Detect which cell encompasses the target text, then output its [x, y] center coordinate. 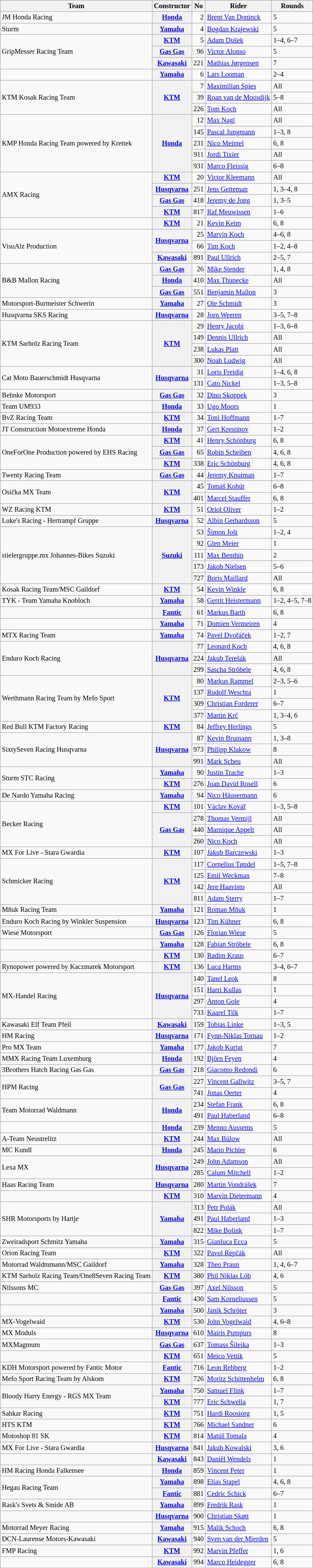
610 [198, 1333]
Marvin Koch [239, 235]
KTM Kosak Racing Team [76, 97]
1–2, 4–8 [292, 246]
Luca Harms [239, 967]
Sturm [76, 29]
MTX Racing Team [76, 635]
Petr Polák [239, 1207]
Fredrik Rask [239, 1505]
JT Construction Motoextreme Honda [76, 429]
130 [198, 956]
Stefan Frank [239, 1104]
Matúš Tomala [239, 1436]
1, 4, 8 [292, 269]
Luke's Racing - Hertrampf Gruppe [76, 521]
Henry Schönburg [239, 441]
Suzuki [172, 555]
Red Bull KTM Factory Racing [76, 727]
Orion Racing Team [76, 1253]
Zweiradsport Schmitz Yamaha [76, 1242]
Menno Aussems [239, 1127]
John Adamson [239, 1162]
3–5, 7 [292, 1081]
Mefo Sport Racing Team by Alskom [76, 1379]
Loris Freidig [239, 372]
Behnke Motorsport [76, 395]
Jonas Oerter [239, 1093]
45 [198, 487]
137 [198, 693]
Rudolf Weschta [239, 693]
3–4, 6–7 [292, 967]
Constructor [172, 6]
224 [198, 658]
Nico Häusermann [239, 796]
149 [198, 338]
Werthmann Racing Team by Mefo Sport [76, 698]
Gianluca Ecca [239, 1242]
Giacomo Redondi [239, 1070]
Husqvarna SKS Racing [76, 315]
Mario Pichler [239, 1150]
Boris Maillard [239, 578]
21 [198, 223]
Thomas Vermijl [239, 818]
Roman Mňuk [239, 910]
Markus Rammel [239, 681]
3Brothers Hatch Racing Gas Gas [76, 1070]
94 [198, 796]
7–8 [292, 875]
Leonard Koch [239, 647]
430 [198, 1299]
stielergruppe.mx Johannes-Bikes Suzuki [76, 555]
Mike Bolink [239, 1230]
101 [198, 807]
GripMesser Racing Team [76, 52]
27 [198, 303]
Fynn-Niklas Tornau [239, 1036]
551 [198, 292]
Victor Alonso [239, 52]
Team [76, 6]
Pascal Jungmann [239, 132]
HTS KTM [76, 1425]
Markus Barth [239, 612]
37 [198, 429]
726 [198, 1379]
HM Racing Honda Falkensee [76, 1470]
145 [198, 132]
Mňuk Racing Team [76, 910]
891 [198, 258]
142 [198, 887]
Joan David Rosell [239, 784]
Kevin Winkle [239, 590]
A-Team Neustrelitz [76, 1139]
1, 4, 6–7 [292, 1265]
401 [198, 498]
300 [198, 361]
297 [198, 1001]
31 [198, 372]
Václav Kovář [239, 807]
Paul Ullrich [239, 258]
Kawasaki Elf Team Pfeil [76, 1024]
Lexa MX [76, 1168]
58 [198, 601]
1, 6 [292, 1551]
Max Benthin [239, 555]
Calum Mitchell [239, 1173]
843 [198, 1459]
Mathias Jørgensen [239, 63]
Rider [239, 6]
322 [198, 1253]
SHR Motorsports by Hartje [76, 1218]
28 [198, 315]
766 [198, 1425]
Cornelius Tøndel [239, 864]
Cat Moto Bauerschmidt Husqvarna [76, 377]
899 [198, 1505]
39 [198, 98]
1–2, 4 [292, 532]
915 [198, 1528]
87 [198, 738]
245 [198, 1150]
299 [198, 669]
1–3, 5 [292, 1024]
107 [198, 853]
Tanel Leok [239, 978]
54 [198, 590]
Bogdan Krajewski [239, 29]
Max Nagl [239, 120]
Phil Niklas Löb [239, 1276]
Oriol Oliver [239, 509]
Theo Praun [239, 1265]
1–4, 6–7 [292, 40]
Henry Jacobi [239, 326]
80 [198, 681]
1–2, 4–5, 7–8 [292, 601]
814 [198, 1436]
51 [198, 509]
Kosak Racing Team/MSC Gaildorf [76, 590]
74 [198, 635]
MXMagmum [76, 1345]
61 [198, 612]
280 [198, 1184]
1–4, 6, 8 [292, 372]
MX Moduls [76, 1333]
Sam Korneliussen [239, 1299]
Tim Kühner [239, 921]
Nico Meintel [239, 143]
911 [198, 155]
131 [198, 384]
173 [198, 567]
66 [198, 246]
Moritz Schittenhelm [239, 1379]
2–4 [292, 74]
313 [198, 1207]
2–5, 7 [292, 258]
20 [198, 177]
Björn Feyen [239, 1059]
Ole Schmidt [239, 303]
1, 7 [292, 1402]
Fabian Ströbele [239, 944]
Kevin Keim [239, 223]
Jeremy de Jong [239, 200]
221 [198, 63]
727 [198, 578]
Pro MX Team [76, 1047]
Šimon Jošt [239, 532]
380 [198, 1276]
249 [198, 1162]
5–6 [292, 567]
Sahkar Racing [76, 1413]
Vincent Peter [239, 1470]
Florian Wiese [239, 933]
239 [198, 1127]
218 [198, 1070]
Nico Koch [239, 841]
1–2, 7 [292, 635]
Meico Vettik [239, 1356]
227 [198, 1081]
Christian Skøtt [239, 1516]
Martin Vondrášek [239, 1184]
751 [198, 1413]
278 [198, 818]
Radim Kraus [239, 956]
Dennis Ullrich [239, 338]
328 [198, 1265]
881 [198, 1494]
Schmicker Racing [76, 881]
121 [198, 910]
Max Bülow [239, 1139]
65 [198, 452]
90 [198, 772]
Sven van der Mierden [239, 1539]
Motorsport-Burmeister Schwerin [76, 303]
Enduro Koch Racing [76, 658]
MMX Racing Team Luxemburg [76, 1059]
Jeffrey Herlings [239, 727]
41 [198, 441]
12 [198, 120]
Dino Skoppek [239, 395]
1–3, 6–8 [292, 326]
192 [198, 1059]
Domien Vermeiren [239, 624]
Rynopower powered by Kaczmarek Motorsport [76, 967]
128 [198, 944]
973 [198, 750]
Motorrad Waldmmann/MSC Gaildorf [76, 1265]
900 [198, 1516]
1–3, 8 [292, 132]
Marco Heidegger [239, 1562]
53 [198, 532]
VisuAlz Production [76, 246]
Marcel Stauffer [239, 498]
Haas Racing Team [76, 1184]
KDH Motorsport powered by Fantic Motor [76, 1367]
32 [198, 395]
994 [198, 1562]
1–5, 7–8 [292, 864]
92 [198, 544]
KTM Sarholz Racing Team [76, 343]
SixtySeven Racing Husqvarna [76, 749]
Tim Koch [239, 246]
Osička MX Team [76, 492]
KTM Sarholz Racing Team/One8Seven Racing Team [76, 1276]
822 [198, 1230]
JM Honda Racing [76, 17]
No [198, 6]
Cato Nickel [239, 384]
136 [198, 967]
238 [198, 349]
25 [198, 235]
Brent Van Doninck [239, 17]
Emil Weckman [239, 875]
Wiese Motorsport [76, 933]
Gerrit Heistermann [239, 601]
Kevin Brumann [239, 738]
Raf Meuwissen [239, 212]
TYK - Team Yamaha Knobloch [76, 601]
315 [198, 1242]
Max Thunecke [239, 280]
931 [198, 166]
Marco Fleissig [239, 166]
276 [198, 784]
John Vogelwaid [239, 1322]
377 [198, 715]
Albin Gerhardsson [239, 521]
4–6, 8 [292, 235]
171 [198, 1036]
Martin Krč [239, 715]
AMX Racing [76, 194]
125 [198, 875]
Eric Schönburg [239, 464]
117 [198, 864]
HPM Racing [76, 1087]
Jakub Barczewski [239, 853]
Adam Dušek [239, 40]
Tomass Šileika [239, 1345]
1, 3–4, 8 [292, 189]
231 [198, 143]
Elias Stapel [239, 1482]
FMP Racing [76, 1551]
Hegau Racing Team [76, 1488]
De Nardo Yamaha Racing [76, 796]
3–5, 7–8 [292, 315]
Axel Nilsson [239, 1288]
Kaarel Tilk [239, 1013]
338 [198, 464]
Rask's Svets & Smide AB [76, 1505]
1–6 [292, 212]
310 [198, 1196]
Justin Trache [239, 772]
Benjamin Mallon [239, 292]
Becker Racing [76, 824]
750 [198, 1391]
Victor Kleemann [239, 177]
Mike Stender [239, 269]
898 [198, 1482]
Maximilian Spies [239, 86]
940 [198, 1539]
HM Racing [76, 1036]
Mairis Pumpurs [239, 1333]
DCN-Laurense Motors-Kawasaki [76, 1539]
741 [198, 1093]
Jeremy Knuiman [239, 475]
Harri Kullas [239, 990]
26 [198, 269]
260 [198, 841]
Marvin Pfeffer [239, 1551]
3, 6 [292, 1448]
733 [198, 1013]
KMP Honda Racing Team powered by Krettek [76, 143]
Marnique Appelt [239, 830]
Jakob Kurjat [239, 1047]
96 [198, 52]
1, 3–8 [292, 738]
285 [198, 1173]
841 [198, 1448]
859 [198, 1470]
Tobias Linke [239, 1024]
418 [198, 200]
5–8 [292, 98]
Robin Scheiben [239, 452]
Michael Sandner [239, 1425]
Gert Krestinov [239, 429]
Rounds [292, 6]
397 [198, 1288]
MX-Handel Racing [76, 995]
1, 3–4, 6 [292, 715]
Ugo Moors [239, 406]
Daniël Wendels [239, 1459]
Jakub Terešák [239, 658]
Jordi Tixier [239, 155]
992 [198, 1551]
WZ Racing KTM [76, 509]
123 [198, 921]
111 [198, 555]
Noah Ludwig [239, 361]
Tom Koch [239, 109]
Nilssons MC [76, 1288]
Twenty Racing Team [76, 475]
651 [198, 1356]
Lukas Platt [239, 349]
177 [198, 1047]
817 [198, 212]
716 [198, 1367]
44 [198, 475]
Motoshop 81 SK [76, 1436]
140 [198, 978]
4, 6–8 [292, 1322]
71 [198, 624]
Janik Schröter [239, 1310]
244 [198, 1139]
29 [198, 326]
Team Motorrad Waldmann [76, 1110]
B&B Mallon Racing [76, 280]
Sascha Ströbele [239, 669]
Marvin Dietermann [239, 1196]
Enduro Koch Racing by Winkler Suspension [76, 921]
OneForOne Production powered by EHS Racing [76, 452]
77 [198, 647]
Christian Forderer [239, 704]
159 [198, 1024]
251 [198, 189]
Jens Getteman [239, 189]
410 [198, 280]
530 [198, 1322]
991 [198, 761]
Anton Gole [239, 1001]
500 [198, 1310]
226 [198, 109]
Pavel Dvořáček [239, 635]
Roan van de Moosdijk [239, 98]
Jorn Weeren [239, 315]
84 [198, 727]
Toni Hoffmann [239, 418]
234 [198, 1104]
4, 6 [292, 1276]
33 [198, 406]
Adam Sterry [239, 899]
Jakub Kowalski [239, 1448]
Hardi Roosiorg [239, 1413]
Philipp Klakow [239, 750]
Lars Looman [239, 74]
1, 5 [292, 1413]
Eric Schwella [239, 1402]
777 [198, 1402]
811 [198, 899]
52 [198, 521]
Team UM933 [76, 406]
Malik Schoch [239, 1528]
Glen Meier [239, 544]
Samuel Flink [239, 1391]
Vincent Gallwitz [239, 1081]
Pavol Repčák [239, 1253]
Cedric Schick [239, 1494]
151 [198, 990]
309 [198, 704]
Tomáš Kohút [239, 487]
BvZ Racing Team [76, 418]
2–3, 5–6 [292, 681]
Leon Rehberg [239, 1367]
Mark Scheu [239, 761]
Sturm STC Racing [76, 778]
Jakob Nielsen [239, 567]
440 [198, 830]
MC Kundl [76, 1150]
Motorrad Meyer Racing [76, 1528]
637 [198, 1345]
126 [198, 933]
Bloody Harry Energy - RGS MX Team [76, 1396]
34 [198, 418]
Jere Haavisto [239, 887]
1, 3–5 [292, 200]
MX-Vogelwaid [76, 1322]
